Output the [x, y] coordinate of the center of the cell containing the given text.  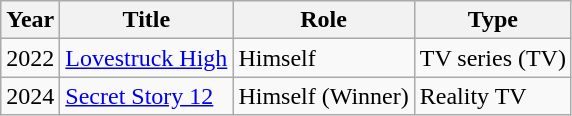
2024 [30, 96]
Year [30, 20]
Title [146, 20]
Himself [324, 58]
Type [492, 20]
Himself (Winner) [324, 96]
Lovestruck High [146, 58]
Role [324, 20]
Reality TV [492, 96]
TV series (TV) [492, 58]
2022 [30, 58]
Secret Story 12 [146, 96]
